Extract the (X, Y) coordinate from the center of the cell holding the provided text.  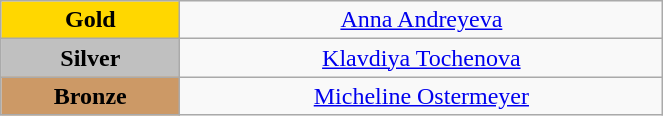
Silver (90, 58)
Gold (90, 20)
Anna Andreyeva (422, 20)
Bronze (90, 96)
Micheline Ostermeyer (422, 96)
Klavdiya Tochenova (422, 58)
